Return [x, y] of the center of cell containing provided text 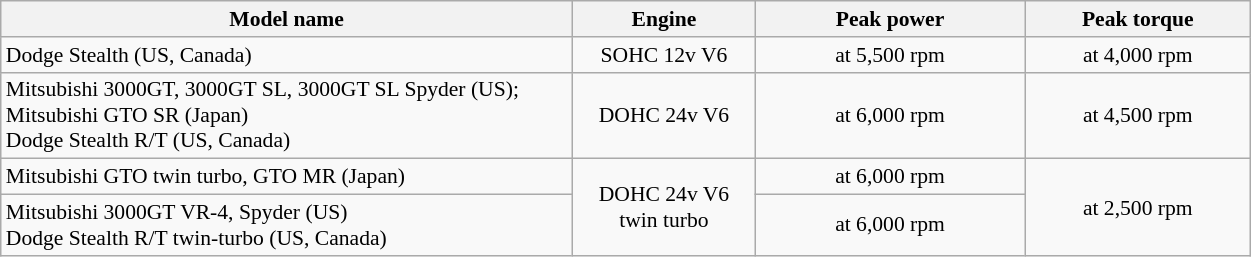
at 2,500 rpm [1138, 208]
Peak power [890, 19]
Model name [287, 19]
Engine [664, 19]
at 4,000 rpm [1138, 55]
Mitsubishi GTO twin turbo, GTO MR (Japan) [287, 177]
Dodge Stealth (US, Canada) [287, 55]
DOHC 24v V6 twin turbo [664, 208]
Peak torque [1138, 19]
DOHC 24v V6 [664, 116]
Mitsubishi 3000GT, 3000GT SL, 3000GT SL Spyder (US); Mitsubishi GTO SR (Japan)Dodge Stealth R/T (US, Canada) [287, 116]
Mitsubishi 3000GT VR-4, Spyder (US)Dodge Stealth R/T twin-turbo (US, Canada) [287, 226]
SOHC 12v V6 [664, 55]
at 4,500 rpm [1138, 116]
at 5,500 rpm [890, 55]
